Provide the (x, y) coordinate of the cell's center where the given text is located.  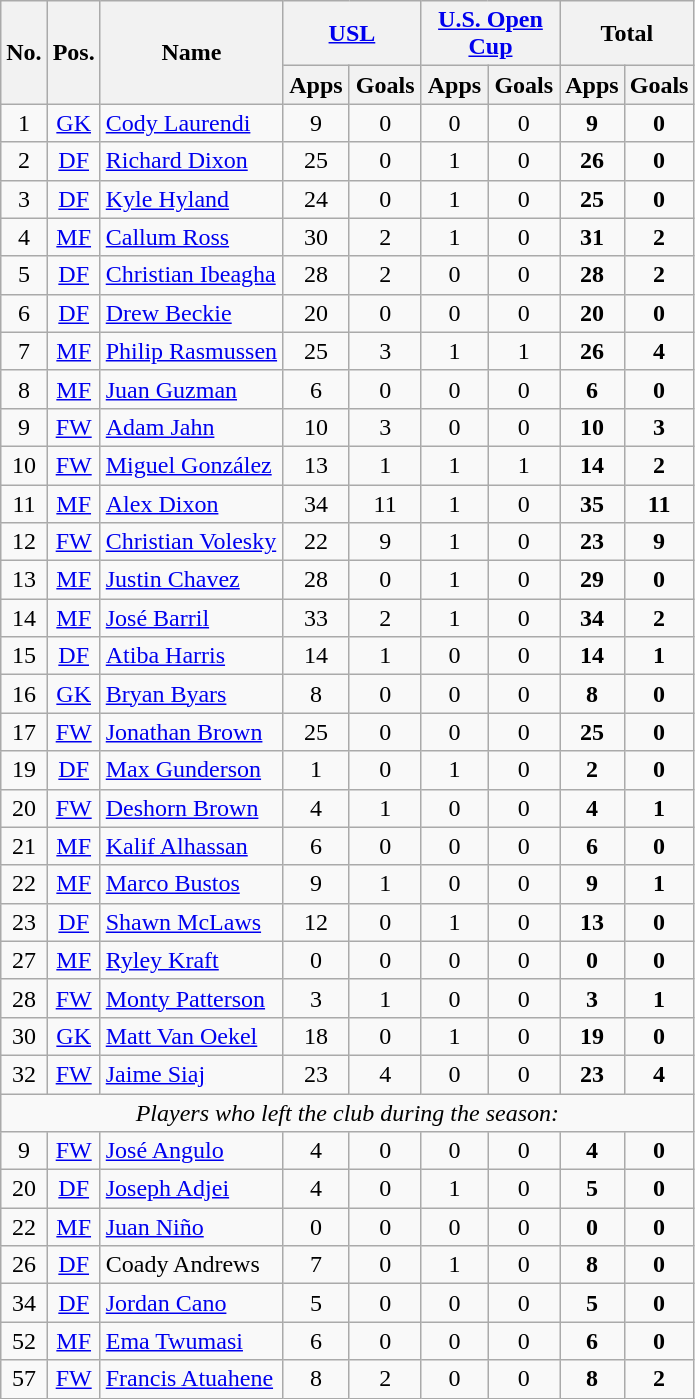
Players who left the club during the season: (348, 1113)
29 (592, 580)
Juan Niño (191, 1227)
Bryan Byars (191, 694)
José Barril (191, 618)
57 (24, 1379)
Kalif Alhassan (191, 846)
15 (24, 656)
Marco Bustos (191, 884)
Monty Patterson (191, 998)
Shawn McLaws (191, 922)
Coady Andrews (191, 1265)
Jordan Cano (191, 1303)
Philip Rasmussen (191, 351)
33 (316, 618)
Christian Volesky (191, 542)
Pos. (74, 52)
Kyle Hyland (191, 199)
Adam Jahn (191, 427)
Joseph Adjei (191, 1189)
Total (627, 34)
52 (24, 1341)
Atiba Harris (191, 656)
Name (191, 52)
16 (24, 694)
Richard Dixon (191, 161)
No. (24, 52)
Justin Chavez (191, 580)
Deshorn Brown (191, 808)
Jonathan Brown (191, 732)
Miguel González (191, 465)
21 (24, 846)
USL (352, 34)
Jaime Siaj (191, 1074)
Christian Ibeagha (191, 275)
Drew Beckie (191, 313)
Alex Dixon (191, 503)
Callum Ross (191, 237)
Francis Atuahene (191, 1379)
Ryley Kraft (191, 960)
U.S. Open Cup (490, 34)
27 (24, 960)
24 (316, 199)
17 (24, 732)
Ema Twumasi (191, 1341)
José Angulo (191, 1151)
35 (592, 503)
32 (24, 1074)
Juan Guzman (191, 389)
Cody Laurendi (191, 123)
31 (592, 237)
Max Gunderson (191, 770)
18 (316, 1036)
Matt Van Oekel (191, 1036)
